For the text-containing cell, return its midpoint in [x, y] coordinate format. 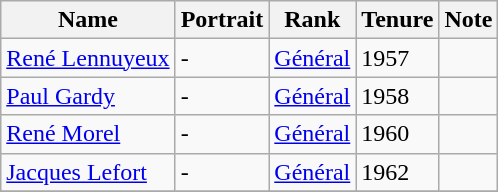
1957 [398, 58]
Paul Gardy [88, 96]
Rank [312, 20]
Tenure [398, 20]
1962 [398, 172]
Note [468, 20]
René Lennuyeux [88, 58]
Portrait [222, 20]
1960 [398, 134]
René Morel [88, 134]
Name [88, 20]
Jacques Lefort [88, 172]
1958 [398, 96]
